For the text-containing cell, return its midpoint in (X, Y) coordinate format. 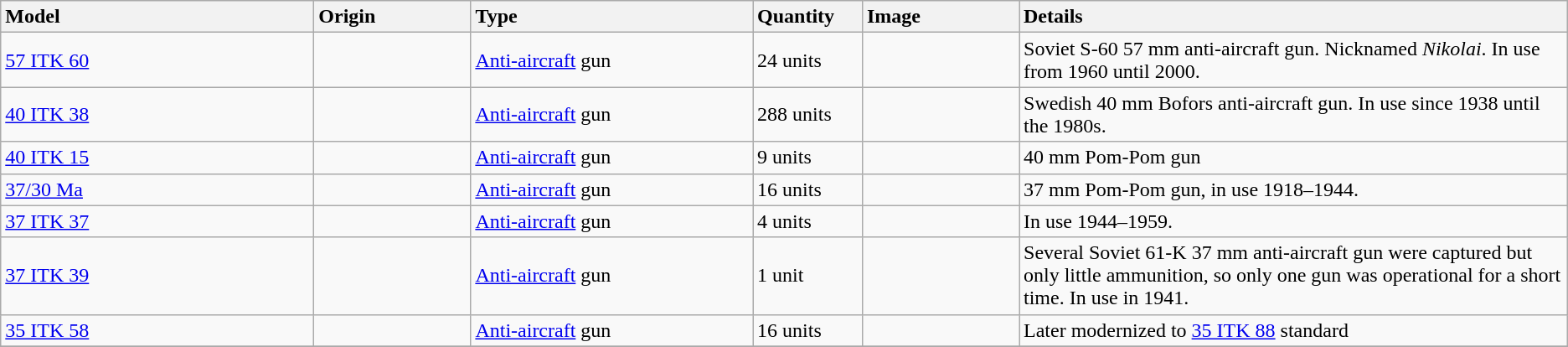
35 ITK 58 (157, 330)
Model (157, 17)
24 units (807, 60)
Later modernized to 35 ITK 88 standard (1293, 330)
Quantity (807, 17)
37/30 Ma (157, 189)
Origin (392, 17)
40 ITK 38 (157, 114)
Soviet S-60 57 mm anti-aircraft gun. Nicknamed Nikolai. In use from 1960 until 2000. (1293, 60)
9 units (807, 158)
4 units (807, 221)
40 mm Pom-Pom gun (1293, 158)
Details (1293, 17)
37 ITK 39 (157, 276)
37 mm Pom-Pom gun, in use 1918–1944. (1293, 189)
In use 1944–1959. (1293, 221)
1 unit (807, 276)
37 ITK 37 (157, 221)
Image (940, 17)
Type (611, 17)
40 ITK 15 (157, 158)
288 units (807, 114)
Swedish 40 mm Bofors anti-aircraft gun. In use since 1938 until the 1980s. (1293, 114)
57 ITK 60 (157, 60)
